Determine the (x, y) coordinate at the center of the cell enclosing the given text.  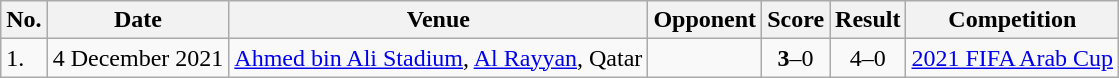
Result (868, 20)
4 December 2021 (138, 58)
2021 FIFA Arab Cup (1012, 58)
1. (24, 58)
Opponent (705, 20)
No. (24, 20)
3–0 (796, 58)
Date (138, 20)
Competition (1012, 20)
4–0 (868, 58)
Venue (438, 20)
Ahmed bin Ali Stadium, Al Rayyan, Qatar (438, 58)
Score (796, 20)
